Scan for the cell matching the given text and deliver its [x, y] coordinate at center. 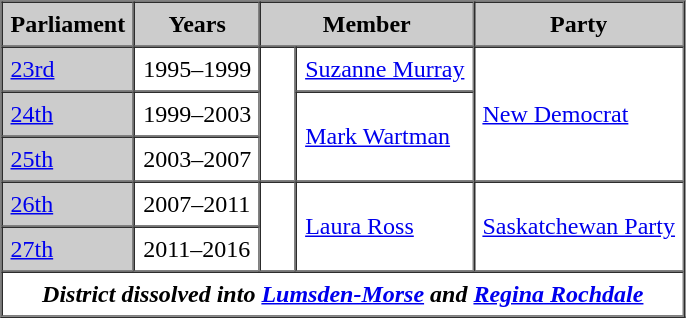
27th [68, 248]
District dissolved into Lumsden-Morse and Regina Rochdale [344, 294]
1995–1999 [197, 68]
Saskatchewan Party [578, 227]
Suzanne Murray [384, 68]
Laura Ross [384, 227]
Years [197, 24]
New Democrat [578, 114]
25th [68, 158]
Parliament [68, 24]
26th [68, 204]
2003–2007 [197, 158]
Member [366, 24]
24th [68, 114]
2011–2016 [197, 248]
Mark Wartman [384, 137]
Party [578, 24]
2007–2011 [197, 204]
1999–2003 [197, 114]
23rd [68, 68]
